Return the (X, Y) coordinate for the center point of the cell that contains the specified text.  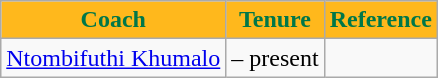
Coach (114, 20)
Ntombifuthi Khumalo (114, 58)
Reference (380, 20)
– present (275, 58)
Tenure (275, 20)
